Determine the (x, y) coordinate at the center of the cell enclosing the given text.  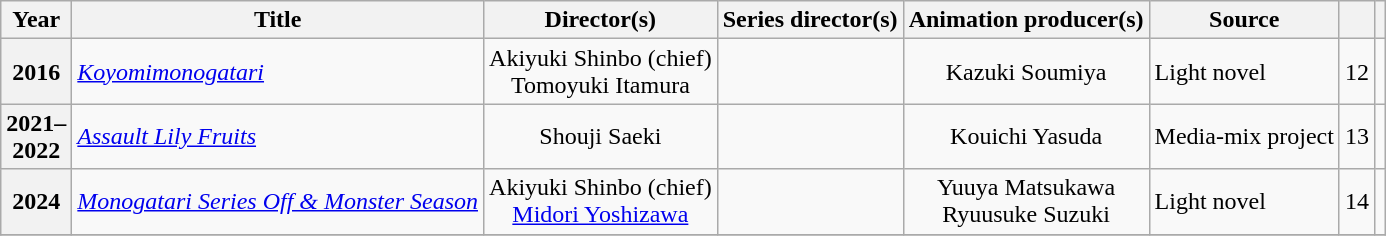
Kouichi Yasuda (1026, 136)
Kazuki Soumiya (1026, 72)
Year (36, 20)
2016 (36, 72)
Source (1244, 20)
13 (1356, 136)
Media-mix project (1244, 136)
Animation producer(s) (1026, 20)
Assault Lily Fruits (278, 136)
2021–2022 (36, 136)
Series director(s) (810, 20)
Yuuya MatsukawaRyuusuke Suzuki (1026, 202)
Title (278, 20)
Akiyuki Shinbo (chief)Midori Yoshizawa (601, 202)
12 (1356, 72)
Akiyuki Shinbo (chief)Tomoyuki Itamura (601, 72)
2024 (36, 202)
14 (1356, 202)
Koyomimonogatari (278, 72)
Monogatari Series Off & Monster Season (278, 202)
Director(s) (601, 20)
Shouji Saeki (601, 136)
